Pinpoint the cell where the given text exists, returning its (X, Y) midpoint coordinate. 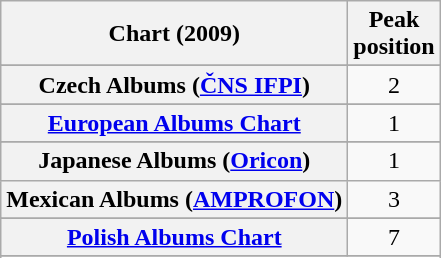
3 (394, 199)
Polish Albums Chart (174, 237)
European Albums Chart (174, 123)
Peakposition (394, 34)
2 (394, 85)
Mexican Albums (AMPROFON) (174, 199)
Japanese Albums (Oricon) (174, 161)
Czech Albums (ČNS IFPI) (174, 85)
7 (394, 237)
Chart (2009) (174, 34)
